Output the (X, Y) coordinate of the center of the cell containing the given text.  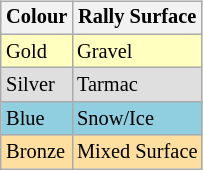
Gold (36, 51)
Silver (36, 85)
Colour (36, 18)
Snow/Ice (137, 119)
Rally Surface (137, 18)
Blue (36, 119)
Gravel (137, 51)
Tarmac (137, 85)
Bronze (36, 152)
Mixed Surface (137, 152)
